Extract the (x, y) coordinate from the center of the cell holding the provided text.  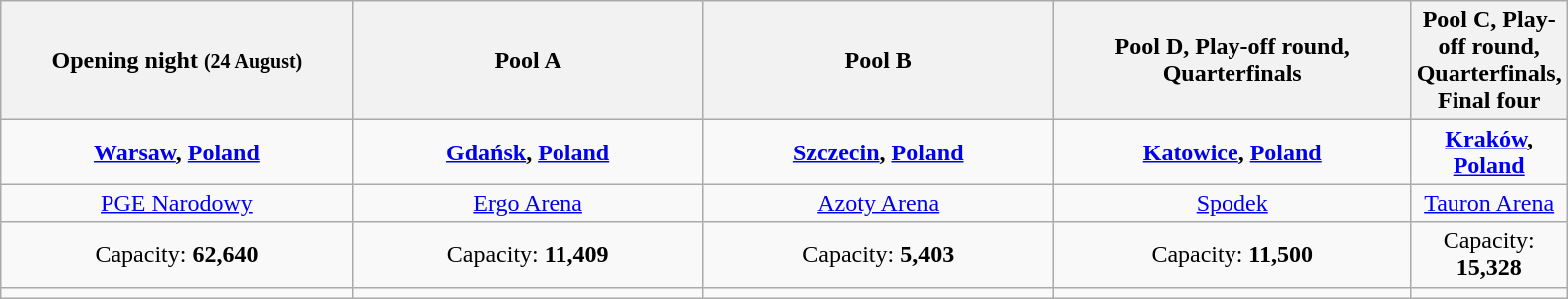
Szczecin, Poland (878, 151)
Capacity: 15,328 (1489, 255)
PGE Narodowy (177, 203)
Capacity: 11,500 (1232, 255)
Spodek (1232, 203)
Azoty Arena (878, 203)
Capacity: 5,403 (878, 255)
Opening night (24 August) (177, 60)
Warsaw, Poland (177, 151)
Capacity: 62,640 (177, 255)
Pool A (528, 60)
Pool C, Play-off round, Quarterfinals, Final four (1489, 60)
Pool B (878, 60)
Capacity: 11,409 (528, 255)
Kraków, Poland (1489, 151)
Tauron Arena (1489, 203)
Ergo Arena (528, 203)
Pool D, Play-off round, Quarterfinals (1232, 60)
Gdańsk, Poland (528, 151)
Katowice, Poland (1232, 151)
